From the cell containing the given text, extract its center point as (X, Y) coordinate. 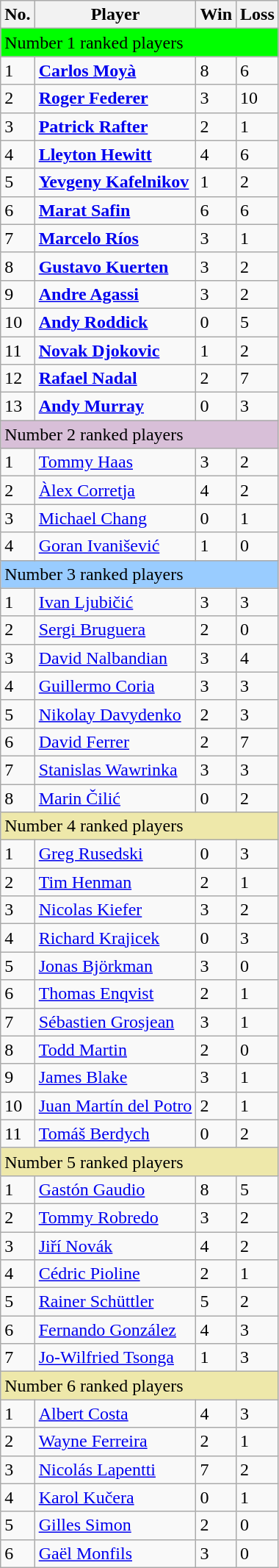
Number 3 ranked players (139, 574)
Number 2 ranked players (139, 434)
Player (115, 15)
Thomas Enqvist (115, 994)
Number 1 ranked players (139, 43)
Sergi Bruguera (115, 630)
Michael Chang (115, 518)
Cédric Pioline (115, 1274)
Gastón Gaudio (115, 1189)
Roger Federer (115, 99)
12 (18, 379)
Juan Martín del Potro (115, 1106)
Carlos Moyà (115, 71)
Lleyton Hewitt (115, 154)
Gilles Simon (115, 1525)
Marcelo Ríos (115, 238)
Jonas Björkman (115, 966)
Wayne Ferreira (115, 1442)
Andy Roddick (115, 322)
Tommy Robredo (115, 1217)
Nicolas Kiefer (115, 910)
Number 5 ranked players (139, 1161)
Win (216, 15)
Jiří Novák (115, 1246)
Ivan Ljubičić (115, 602)
Todd Martin (115, 1050)
Stanislas Wawrinka (115, 770)
Loss (258, 15)
13 (18, 407)
Number 6 ranked players (139, 1386)
Àlex Corretja (115, 490)
Gustavo Kuerten (115, 266)
Goran Ivanišević (115, 546)
Andre Agassi (115, 294)
Number 4 ranked players (139, 826)
Fernando González (115, 1330)
Guillermo Coria (115, 686)
Patrick Rafter (115, 126)
Nicolás Lapentti (115, 1469)
Novak Djokovic (115, 351)
Rainer Schüttler (115, 1302)
Tommy Haas (115, 462)
Andy Murray (115, 407)
Richard Krajicek (115, 938)
Tim Henman (115, 882)
Albert Costa (115, 1414)
James Blake (115, 1078)
Gaël Monfils (115, 1553)
Sébastien Grosjean (115, 1022)
Greg Rusedski (115, 854)
No. (18, 15)
Marat Safin (115, 210)
Tomáš Berdych (115, 1134)
David Nalbandian (115, 658)
Rafael Nadal (115, 379)
Jo-Wilfried Tsonga (115, 1358)
David Ferrer (115, 742)
Nikolay Davydenko (115, 714)
Karol Kučera (115, 1497)
Marin Čilić (115, 798)
Yevgeny Kafelnikov (115, 182)
